Provide the (x, y) coordinate of the cell's center where the given text is located.  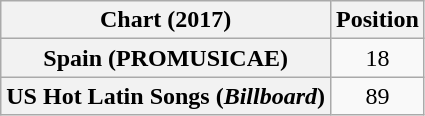
Spain (PROMUSICAE) (166, 58)
US Hot Latin Songs (Billboard) (166, 96)
Chart (2017) (166, 20)
18 (378, 58)
Position (378, 20)
89 (378, 96)
